Determine the [X, Y] coordinate at the center of the cell enclosing the given text.  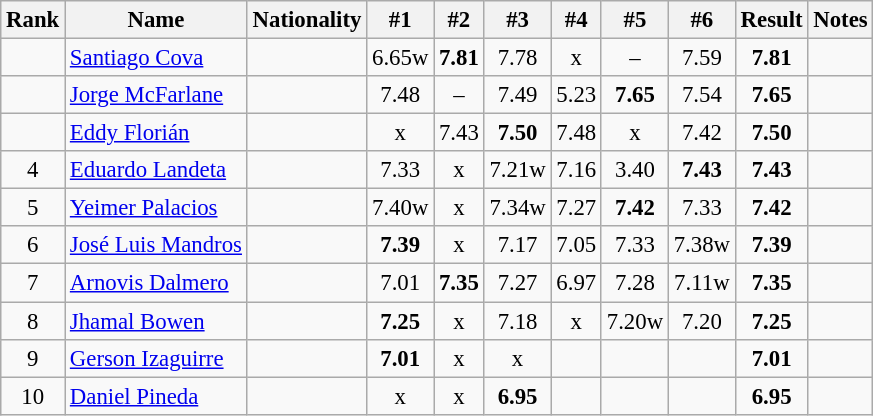
6.65w [400, 58]
7.38w [702, 245]
Result [772, 20]
7.11w [702, 283]
7.28 [634, 283]
7.17 [518, 245]
7.18 [518, 321]
Gerson Izaguirre [156, 358]
7.40w [400, 208]
6 [33, 245]
Name [156, 20]
Yeimer Palacios [156, 208]
4 [33, 170]
#6 [702, 20]
7.78 [518, 58]
7.21w [518, 170]
9 [33, 358]
José Luis Mandros [156, 245]
Arnovis Dalmero [156, 283]
7.20w [634, 321]
#1 [400, 20]
5 [33, 208]
#2 [459, 20]
Nationality [306, 20]
7.16 [576, 170]
7.54 [702, 95]
7 [33, 283]
Rank [33, 20]
Santiago Cova [156, 58]
Eddy Florián [156, 133]
7.34w [518, 208]
5.23 [576, 95]
10 [33, 396]
#4 [576, 20]
Notes [840, 20]
8 [33, 321]
7.20 [702, 321]
Daniel Pineda [156, 396]
Jhamal Bowen [156, 321]
#3 [518, 20]
6.97 [576, 283]
Eduardo Landeta [156, 170]
7.05 [576, 245]
7.49 [518, 95]
#5 [634, 20]
Jorge McFarlane [156, 95]
3.40 [634, 170]
7.59 [702, 58]
